Search for the cell housing the specified text and yield its (X, Y) center coordinate. 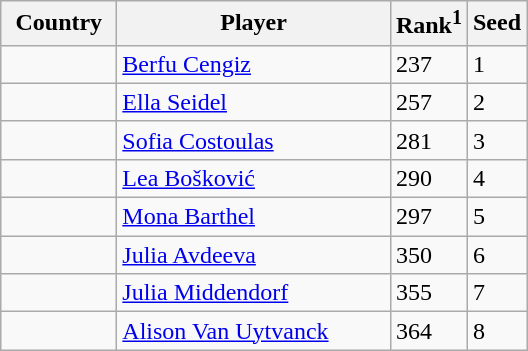
3 (496, 140)
Alison Van Uytvanck (254, 331)
Player (254, 24)
Julia Avdeeva (254, 255)
8 (496, 331)
290 (428, 178)
Julia Middendorf (254, 293)
Ella Seidel (254, 102)
350 (428, 255)
Sofia Costoulas (254, 140)
Rank1 (428, 24)
Mona Barthel (254, 217)
Lea Bošković (254, 178)
364 (428, 331)
Berfu Cengiz (254, 64)
281 (428, 140)
257 (428, 102)
2 (496, 102)
355 (428, 293)
5 (496, 217)
297 (428, 217)
Seed (496, 24)
6 (496, 255)
1 (496, 64)
237 (428, 64)
Country (59, 24)
4 (496, 178)
7 (496, 293)
